Pinpoint the cell where the given text exists, returning its (x, y) midpoint coordinate. 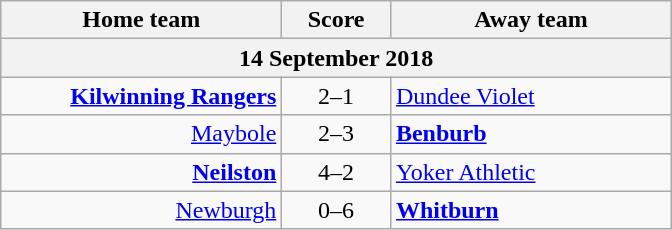
Dundee Violet (530, 96)
Kilwinning Rangers (142, 96)
2–3 (336, 134)
2–1 (336, 96)
Home team (142, 20)
Benburb (530, 134)
14 September 2018 (336, 58)
0–6 (336, 210)
Newburgh (142, 210)
Score (336, 20)
Neilston (142, 172)
Away team (530, 20)
Maybole (142, 134)
4–2 (336, 172)
Whitburn (530, 210)
Yoker Athletic (530, 172)
